Provide the [x, y] coordinate of the cell's center where the given text is located.  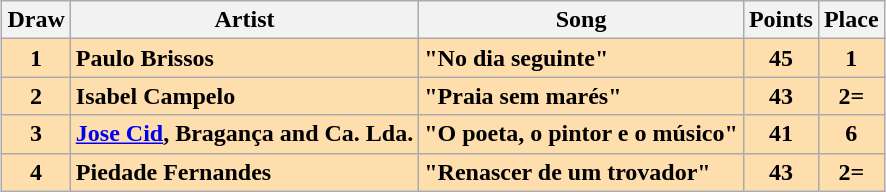
Song [582, 20]
4 [36, 172]
Paulo Brissos [244, 58]
Points [780, 20]
Draw [36, 20]
"No dia seguinte" [582, 58]
Place [851, 20]
"Renascer de um trovador" [582, 172]
Artist [244, 20]
"Praia sem marés" [582, 96]
"O poeta, o pintor e o músico" [582, 134]
2 [36, 96]
Isabel Campelo [244, 96]
6 [851, 134]
3 [36, 134]
41 [780, 134]
45 [780, 58]
Jose Cid, Bragança and Ca. Lda. [244, 134]
Piedade Fernandes [244, 172]
